Scan for the cell matching the given text and deliver its [x, y] coordinate at center. 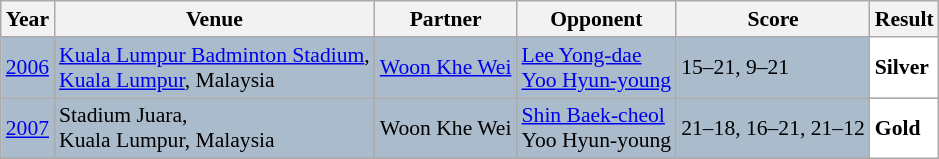
Stadium Juara,Kuala Lumpur, Malaysia [214, 128]
Opponent [597, 19]
15–21, 9–21 [773, 68]
Gold [904, 128]
Score [773, 19]
Year [28, 19]
Shin Baek-cheol Yoo Hyun-young [597, 128]
Venue [214, 19]
Kuala Lumpur Badminton Stadium,Kuala Lumpur, Malaysia [214, 68]
2006 [28, 68]
Partner [446, 19]
21–18, 16–21, 21–12 [773, 128]
Result [904, 19]
Silver [904, 68]
Lee Yong-dae Yoo Hyun-young [597, 68]
2007 [28, 128]
